Pinpoint the cell where the given text exists, returning its [x, y] midpoint coordinate. 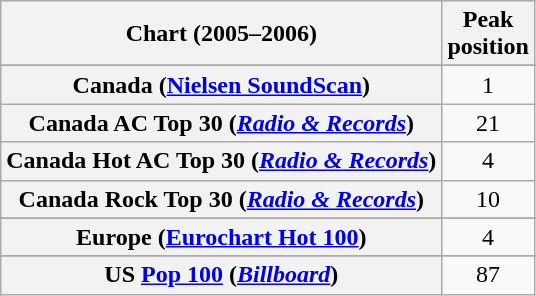
1 [488, 85]
Canada (Nielsen SoundScan) [222, 85]
Chart (2005–2006) [222, 34]
21 [488, 123]
87 [488, 275]
Canada Rock Top 30 (Radio & Records) [222, 199]
Europe (Eurochart Hot 100) [222, 237]
Canada AC Top 30 (Radio & Records) [222, 123]
10 [488, 199]
Canada Hot AC Top 30 (Radio & Records) [222, 161]
Peakposition [488, 34]
US Pop 100 (Billboard) [222, 275]
